From the cell containing the given text, extract its center point as [X, Y] coordinate. 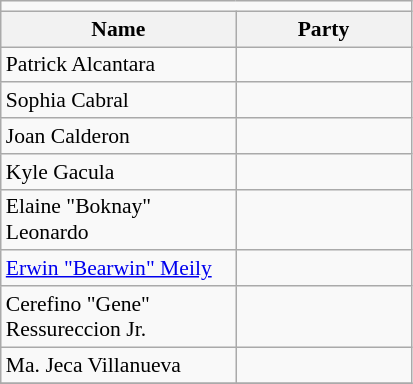
Sophia Cabral [118, 101]
Erwin "Bearwin" Meily [118, 269]
Elaine "Boknay" Leonardo [118, 220]
Ma. Jeca Villanueva [118, 365]
Patrick Alcantara [118, 65]
Joan Calderon [118, 136]
Party [324, 29]
Cerefino "Gene" Ressureccion Jr. [118, 316]
Kyle Gacula [118, 172]
Name [118, 29]
